Determine the (x, y) coordinate at the center of the cell enclosing the given text.  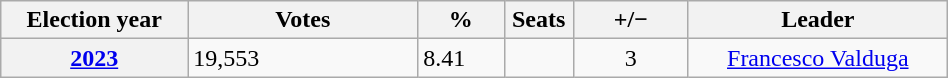
Leader (818, 20)
Election year (94, 20)
2023 (94, 58)
3 (630, 58)
+/− (630, 20)
8.41 (461, 58)
Francesco Valduga (818, 58)
Seats (538, 20)
% (461, 20)
19,553 (303, 58)
Votes (303, 20)
